Return (x, y) of the center of cell containing provided text 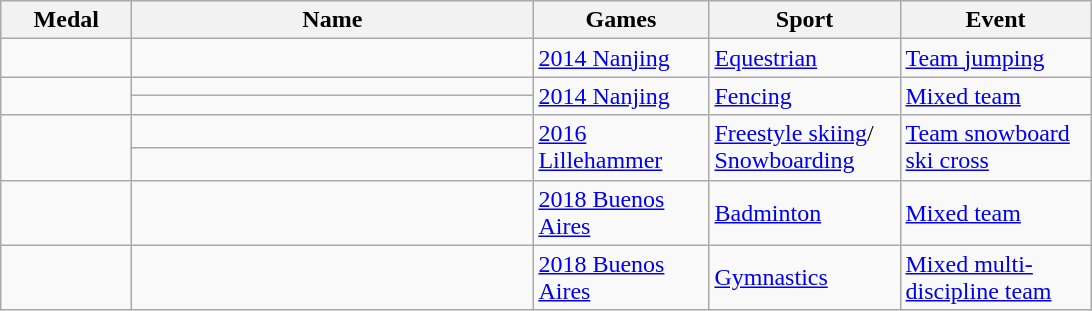
Medal (66, 20)
Equestrian (804, 58)
Team snowboard ski cross (996, 148)
Team jumping (996, 58)
Freestyle skiing/Snowboarding (804, 148)
Games (621, 20)
Fencing (804, 96)
Gymnastics (804, 278)
Sport (804, 20)
2016 Lillehammer (621, 148)
Badminton (804, 212)
Event (996, 20)
Name (332, 20)
Mixed multi-discipline team (996, 278)
